Provide the (X, Y) coordinate of the cell's center where the given text is located.  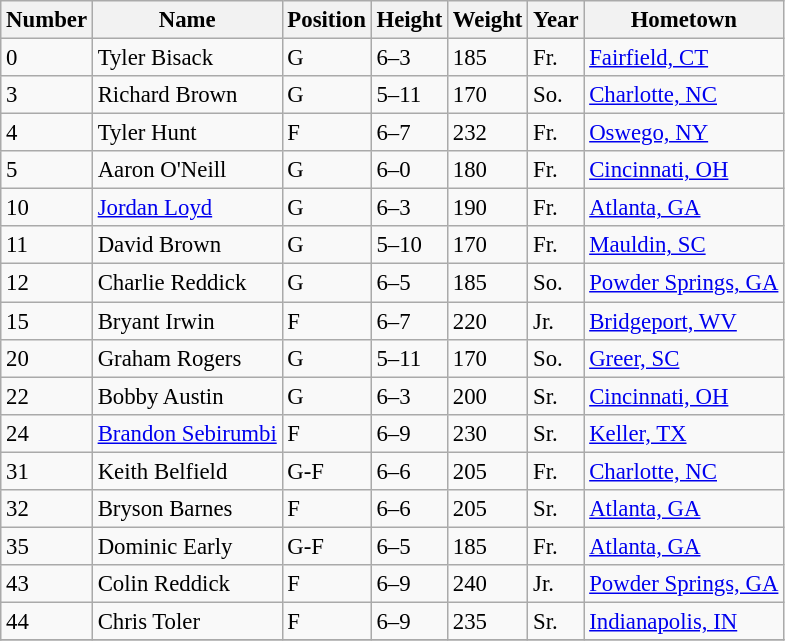
11 (47, 245)
32 (47, 509)
Bobby Austin (187, 396)
6–0 (409, 170)
5–10 (409, 245)
4 (47, 133)
24 (47, 433)
Jordan Loyd (187, 208)
Hometown (684, 20)
Tyler Bisack (187, 58)
Dominic Early (187, 546)
35 (47, 546)
0 (47, 58)
Graham Rogers (187, 358)
240 (488, 584)
Chris Toler (187, 621)
230 (488, 433)
Year (556, 20)
Fairfield, CT (684, 58)
Brandon Sebirumbi (187, 433)
235 (488, 621)
Indianapolis, IN (684, 621)
15 (47, 321)
Position (326, 20)
Colin Reddick (187, 584)
20 (47, 358)
Weight (488, 20)
Greer, SC (684, 358)
43 (47, 584)
David Brown (187, 245)
22 (47, 396)
Height (409, 20)
Bryant Irwin (187, 321)
Tyler Hunt (187, 133)
Oswego, NY (684, 133)
220 (488, 321)
Aaron O'Neill (187, 170)
200 (488, 396)
Keller, TX (684, 433)
44 (47, 621)
Name (187, 20)
5 (47, 170)
Charlie Reddick (187, 283)
Richard Brown (187, 95)
Number (47, 20)
12 (47, 283)
Bridgeport, WV (684, 321)
Keith Belfield (187, 471)
Mauldin, SC (684, 245)
31 (47, 471)
190 (488, 208)
Bryson Barnes (187, 509)
3 (47, 95)
232 (488, 133)
10 (47, 208)
180 (488, 170)
